Extract the [X, Y] coordinate from the center of the cell holding the provided text.  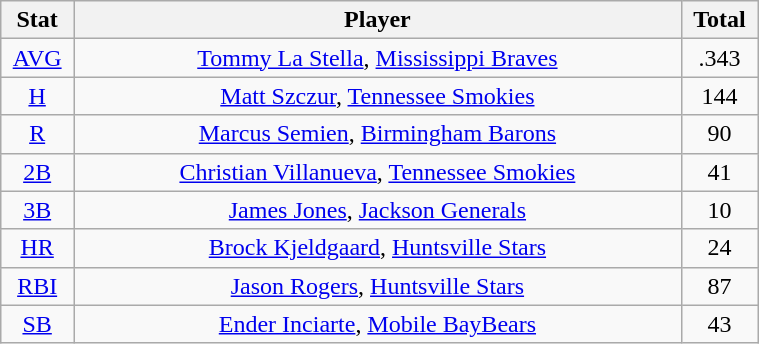
2B [38, 172]
James Jones, Jackson Generals [378, 210]
R [38, 134]
Jason Rogers, Huntsville Stars [378, 286]
Tommy La Stella, Mississippi Braves [378, 58]
3B [38, 210]
41 [719, 172]
Player [378, 20]
HR [38, 248]
SB [38, 324]
Stat [38, 20]
AVG [38, 58]
90 [719, 134]
87 [719, 286]
Marcus Semien, Birmingham Barons [378, 134]
43 [719, 324]
Brock Kjeldgaard, Huntsville Stars [378, 248]
RBI [38, 286]
Total [719, 20]
.343 [719, 58]
24 [719, 248]
Christian Villanueva, Tennessee Smokies [378, 172]
144 [719, 96]
10 [719, 210]
H [38, 96]
Matt Szczur, Tennessee Smokies [378, 96]
Ender Inciarte, Mobile BayBears [378, 324]
